Capture the cell that displays the provided text and extract its (X, Y) central coordinate. 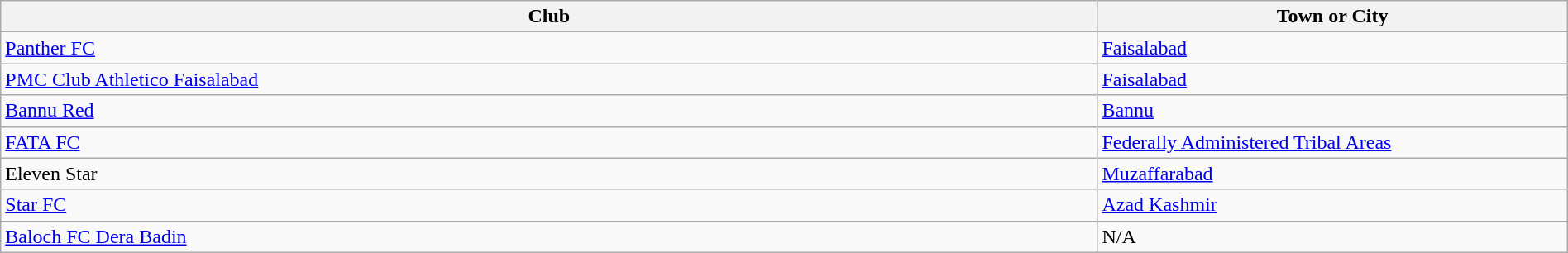
Eleven Star (549, 174)
Bannu (1332, 111)
Muzaffarabad (1332, 174)
Federally Administered Tribal Areas (1332, 142)
Baloch FC Dera Badin (549, 236)
Azad Kashmir (1332, 205)
PMC Club Athletico Faisalabad (549, 79)
Star FC (549, 205)
Town or City (1332, 17)
Club (549, 17)
Bannu Red (549, 111)
Panther FC (549, 48)
N/A (1332, 236)
FATA FC (549, 142)
